From the cell containing the given text, extract its center point as [X, Y] coordinate. 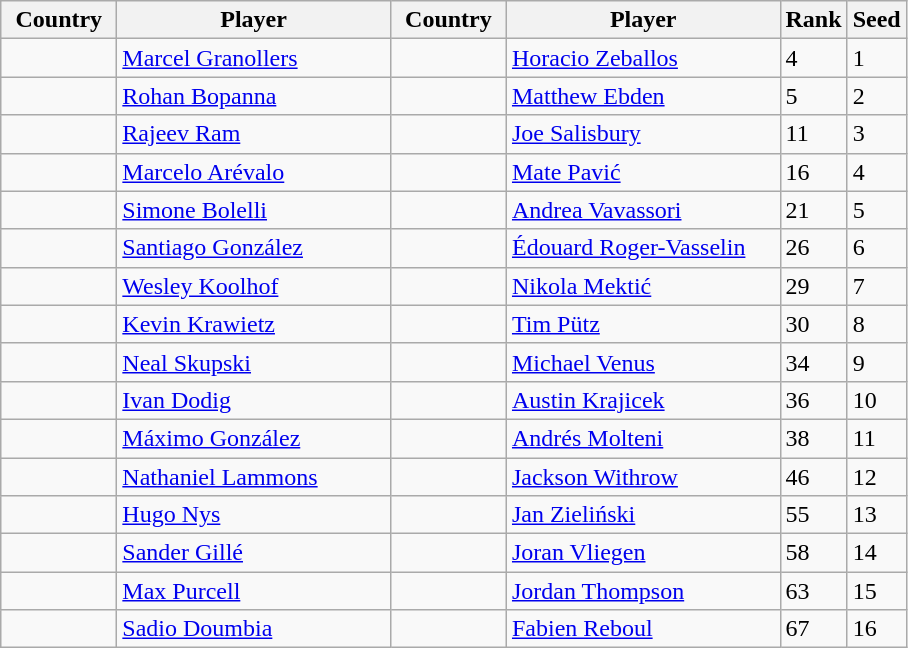
Joran Vliegen [643, 553]
58 [814, 553]
67 [814, 629]
Ivan Dodig [254, 400]
Rank [814, 20]
Michael Venus [643, 362]
30 [814, 324]
Nathaniel Lammons [254, 477]
3 [876, 134]
Rajeev Ram [254, 134]
Matthew Ebden [643, 96]
Hugo Nys [254, 515]
29 [814, 286]
12 [876, 477]
1 [876, 58]
Fabien Reboul [643, 629]
Horacio Zeballos [643, 58]
Neal Skupski [254, 362]
Kevin Krawietz [254, 324]
6 [876, 248]
13 [876, 515]
Simone Bolelli [254, 210]
63 [814, 591]
2 [876, 96]
Máximo González [254, 438]
7 [876, 286]
Andrea Vavassori [643, 210]
Rohan Bopanna [254, 96]
Santiago González [254, 248]
Sander Gillé [254, 553]
38 [814, 438]
Wesley Koolhof [254, 286]
Andrés Molteni [643, 438]
Jan Zieliński [643, 515]
Max Purcell [254, 591]
26 [814, 248]
Sadio Doumbia [254, 629]
Austin Krajicek [643, 400]
14 [876, 553]
34 [814, 362]
10 [876, 400]
55 [814, 515]
Marcelo Arévalo [254, 172]
Jordan Thompson [643, 591]
Édouard Roger-Vasselin [643, 248]
Mate Pavić [643, 172]
36 [814, 400]
Jackson Withrow [643, 477]
46 [814, 477]
Tim Pütz [643, 324]
Nikola Mektić [643, 286]
Seed [876, 20]
9 [876, 362]
Joe Salisbury [643, 134]
21 [814, 210]
Marcel Granollers [254, 58]
8 [876, 324]
15 [876, 591]
